Detect which cell encompasses the target text, then output its [X, Y] center coordinate. 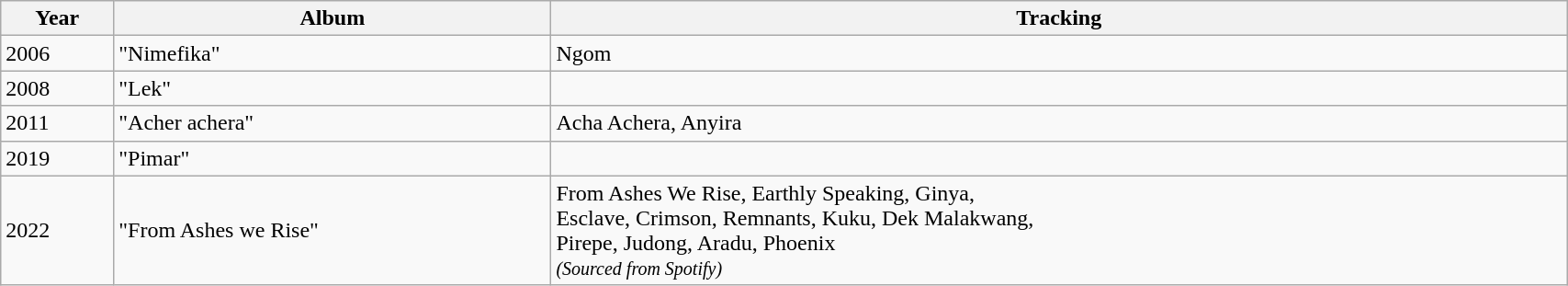
"Acher achera" [333, 123]
"Nimefika" [333, 53]
Ngom [1059, 53]
2008 [57, 88]
Album [333, 18]
"Pimar" [333, 158]
"From Ashes we Rise" [333, 230]
Acha Achera, Anyira [1059, 123]
2019 [57, 158]
Year [57, 18]
2006 [57, 53]
Tracking [1059, 18]
2011 [57, 123]
2022 [57, 230]
From Ashes We Rise, Earthly Speaking, Ginya, Esclave, Crimson, Remnants, Kuku, Dek Malakwang, Pirepe, Judong, Aradu, Phoenix (Sourced from Spotify) [1059, 230]
"Lek" [333, 88]
